Locate the cell with the specified text and output its [X, Y] center coordinate. 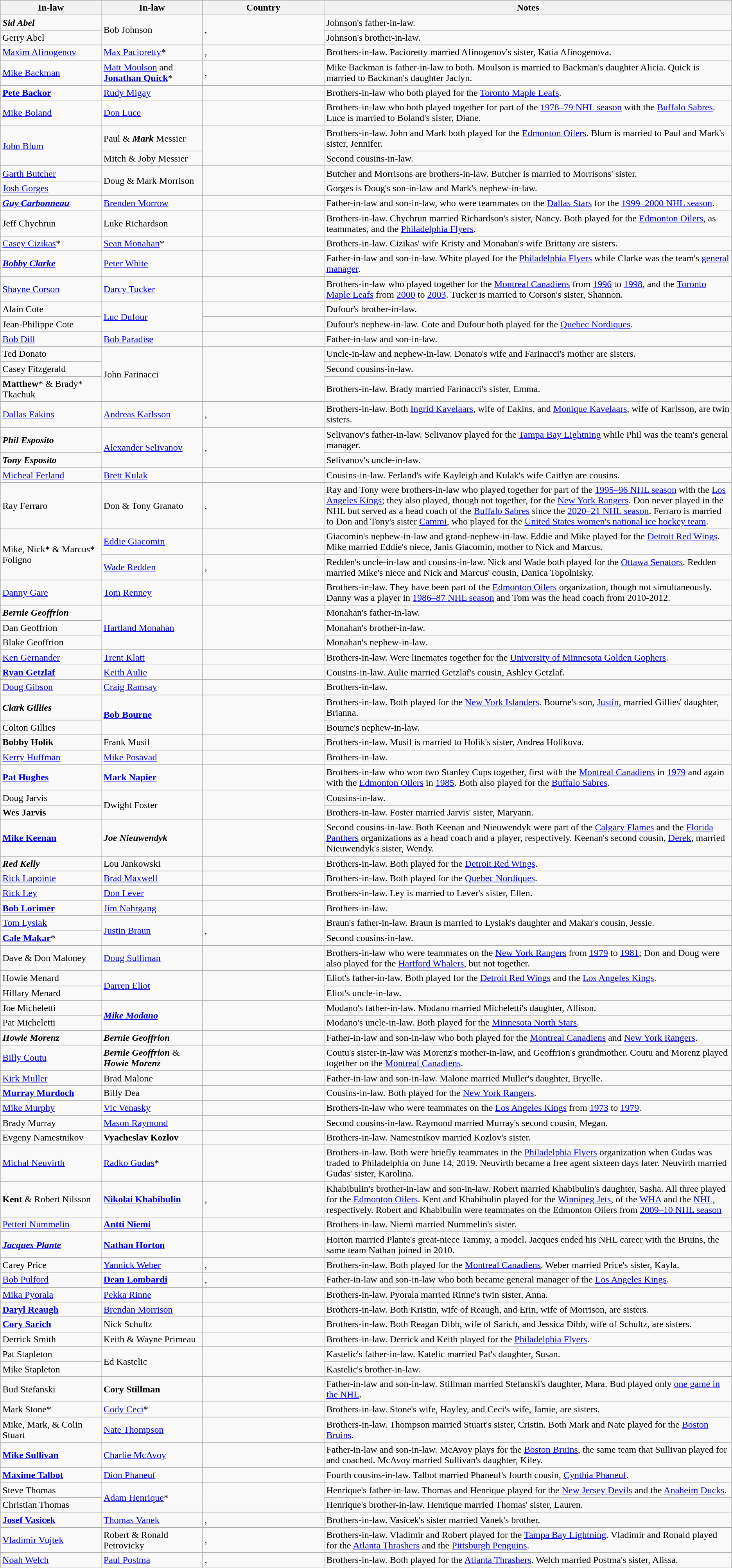
Jacques Plante [51, 1245]
Dave & Don Maloney [51, 958]
Paul & Mark Messier [152, 138]
Nikolai Khabibulin [152, 1199]
Andreas Karlsson [152, 415]
Ken Gernander [51, 657]
Bob Bourne [152, 715]
Kastelic's brother-in-law. [528, 1369]
Father-in-law and son-in-law. Malone married Muller's daughter, Bryelle. [528, 1078]
Joe Micheletti [51, 1008]
Mike Stapleton [51, 1369]
Father-in-law and son-in-law who both became general manager of the Los Angeles Kings. [528, 1280]
Paul Postma [152, 1560]
Nick Schultz [152, 1324]
Yannick Weber [152, 1265]
Cory Sarich [51, 1324]
Mitch & Joby Messier [152, 158]
Radko Gudas* [152, 1163]
Cory Stillman [152, 1389]
Father-in-law and son-in-law who both played for the Montreal Canadiens and New York Rangers. [528, 1038]
Brothers-in-law. Both played for the Quebec Nordiques. [528, 878]
Antti Niemi [152, 1225]
Brothers-in-law. Both played for the Montreal Canadiens. Weber married Price's sister, Kayla. [528, 1265]
Bob Dill [51, 339]
Brothers-in-law. Both Ingrid Kavelaars, wife of Eakins, and Monique Kavelaars, wife of Karlsson, are twin sisters. [528, 415]
Mike Keenan [51, 838]
Kerry Huffman [51, 757]
Brothers-in-law. Chychrun married Richardson's sister, Nancy. Both played for the Edmonton Oilers, as teammates, and the Philadelphia Flyers. [528, 223]
Brothers-in-law. Musil is married to Holik's sister, Andrea Holikova. [528, 742]
Doug Jarvis [51, 797]
Ray Ferraro [51, 505]
Max Pacioretty* [152, 52]
Gerry Abel [51, 38]
Guy Carbonneau [51, 203]
Tony Esposito [51, 460]
Eliot's uncle-in-law. [528, 993]
Micheal Ferland [51, 475]
Eddie Giacomin [152, 541]
Cale Makar* [51, 938]
Brothers-in-law. Stone's wife, Hayley, and Ceci's wife, Jamie, are sisters. [528, 1409]
Henrique's father-in-law. Thomas and Henrique played for the New Jersey Devils and the Anaheim Ducks. [528, 1490]
Peter White [152, 264]
Bobby Holik [51, 742]
Rudy Migay [152, 93]
Brothers-in-law. Both Kristin, wife of Reaugh, and Erin, wife of Morrison, are sisters. [528, 1309]
Uncle-in-law and nephew-in-law. Donato's wife and Farinacci's mother are sisters. [528, 354]
Craig Ramsay [152, 687]
Brothers-in-law. Both played for the New York Islanders. Bourne's son, Justin, married Gillies' daughter, Brianna. [528, 707]
Mika Pyorala [51, 1295]
Ryan Getzlaf [51, 672]
Mike Murphy [51, 1108]
Murray Murdoch [51, 1093]
Pat Micheletti [51, 1023]
Pat Hughes [51, 778]
Brothers-in-law. John and Mark both played for the Edmonton Oilers. Blum is married to Paul and Mark's sister, Jennifer. [528, 138]
Josef Vasicek [51, 1520]
Jeff Chychrun [51, 223]
Cody Ceci* [152, 1409]
Thomas Vanek [152, 1520]
Brothers-in-law. Vasicek's sister married Vanek's brother. [528, 1520]
Brothers-in-law. Ley is married to Lever's sister, Ellen. [528, 893]
Jean-Philippe Cote [51, 324]
Johnson's brother-in-law. [528, 38]
Cousins-in-law. Both played for the New York Rangers. [528, 1093]
Sean Monahan* [152, 244]
Pat Stapleton [51, 1354]
Carey Price [51, 1265]
Modano's uncle-in-law. Both played for the Minnesota North Stars. [528, 1023]
Danny Gare [51, 593]
Brothers-in-law. Both played for the Detroit Red Wings. [528, 863]
Modano's father-in-law. Modano married Micheletti's daughter, Allison. [528, 1008]
Keith Aulie [152, 672]
Frank Musil [152, 742]
Mike Backman is father-in-law to both. Moulson is married to Backman's daughter Alicia. Quick is married to Backman's daughter Jaclyn. [528, 73]
Phil Esposito [51, 440]
Johnson's father-in-law. [528, 23]
Billy Dea [152, 1093]
Matthew* & Brady* Tkachuk [51, 389]
Cousins-in-law. [528, 797]
Father-in-law and son-in-law. [528, 339]
Brothers-in-law who were teammates on the Los Angeles Kings from 1973 to 1979. [528, 1108]
John Farinacci [152, 374]
Selivanov's father-in-law. Selivanov played for the Tampa Bay Lightning while Phil was the team's general manager. [528, 440]
Brothers-in-law. Foster married Jarvis' sister, Maryann. [528, 812]
Mike Modano [152, 1015]
Selivanov's uncle-in-law. [528, 460]
Shayne Corson [51, 289]
Dufour's nephew-in-law. Cote and Dufour both played for the Quebec Nordiques. [528, 324]
Ed Kastelic [152, 1361]
Brett Kulak [152, 475]
Mike Backman [51, 73]
Brothers-in-law. Brady married Farinacci's sister, Emma. [528, 389]
Cousins-in-law. Ferland's wife Kayleigh and Kulak's wife Caitlyn are cousins. [528, 475]
Jim Nahrgang [152, 908]
Mark Stone* [51, 1409]
Alexander Selivanov [152, 447]
Bernie Geoffrion & Howie Morenz [152, 1058]
Lou Jankowski [152, 863]
Justin Braun [152, 930]
Horton married Plante's great-niece Tammy, a model. Jacques ended his NHL career with the Bruins, the same team Nathan joined in 2010. [528, 1245]
Brad Maxwell [152, 878]
Monahan's nephew-in-law. [528, 643]
Matt Moulson and Jonathan Quick* [152, 73]
Gorges is Doug's son-in-law and Mark's nephew-in-law. [528, 188]
Dan Geoffrion [51, 628]
Kent & Robert Nilsson [51, 1199]
Dufour's brother-in-law. [528, 309]
Brothers-in-law. Thompson married Stuart's sister, Cristin. Both Mark and Nate played for the Boston Bruins. [528, 1429]
Brothers-in-law who both played together for part of the 1978–79 NHL season with the Buffalo Sabres. Luce is married to Boland's sister, Diane. [528, 113]
Rick Lapointe [51, 878]
Dean Lombardi [152, 1280]
Doug Sulliman [152, 958]
Luke Richardson [152, 223]
Brothers-in-law. Both Reagan Dibb, wife of Sarich, and Jessica Dibb, wife of Schultz, are sisters. [528, 1324]
Noah Welch [51, 1560]
Wade Redden [152, 567]
Vladimir Vujtek [51, 1540]
Second cousins-in-law. Raymond married Murray's second cousin, Megan. [528, 1123]
Ted Donato [51, 354]
Howie Menard [51, 978]
Nate Thompson [152, 1429]
Hartland Monahan [152, 628]
Father-in-law and son-in-law, who were teammates on the Dallas Stars for the 1999–2000 NHL season. [528, 203]
Mark Napier [152, 778]
Brothers-in-law. Pyorala married Rinne's twin sister, Anna. [528, 1295]
Charlie McAvoy [152, 1455]
Brothers-in-law. Cizikas' wife Kristy and Monahan's wife Brittany are sisters. [528, 244]
Bourne's nephew-in-law. [528, 727]
Garth Butcher [51, 173]
Brothers-in-law. Derrick and Keith played for the Philadelphia Flyers. [528, 1339]
Casey Cizikas* [51, 244]
Mike, Mark, & Colin Stuart [51, 1429]
Keith & Wayne Primeau [152, 1339]
Brothers-in-law. Both played for the Atlanta Thrashers. Welch married Postma's sister, Alissa. [528, 1560]
Mike Boland [51, 113]
Monahan's brother-in-law. [528, 628]
Tom Lysiak [51, 923]
Hillary Menard [51, 993]
Brothers-in-law. Niemi married Nummelin's sister. [528, 1225]
Mason Raymond [152, 1123]
Petteri Nummelin [51, 1225]
Brothers-in-law. Namestnikov married Kozlov's sister. [528, 1138]
Maxim Afinogenov [51, 52]
Sid Abel [51, 23]
Doug & Mark Morrison [152, 181]
Alain Cote [51, 309]
Tom Renney [152, 593]
Father-in-law and son-in-law. Stillman married Stefanski's daughter, Mara. Bud played only one game in the NHL. [528, 1389]
Josh Gorges [51, 188]
Kastelic's father-in-law. Katelic married Pat's daughter, Susan. [528, 1354]
Blake Geoffrion [51, 643]
Brad Malone [152, 1078]
Luc Dufour [152, 317]
Dwight Foster [152, 805]
Rick Ley [51, 893]
Bobby Clarke [51, 264]
Casey Fitzgerald [51, 369]
Father-in-law and son-in-law. White played for the Philadelphia Flyers while Clarke was the team's general manager. [528, 264]
Brothers-in-law. Were linemates together for the University of Minnesota Golden Gophers. [528, 657]
Fourth cousins-in-law. Talbot married Phaneuf's fourth cousin, Cynthia Phaneuf. [528, 1475]
Don Lever [152, 893]
Howie Morenz [51, 1038]
Kirk Muller [51, 1078]
Colton Gillies [51, 727]
Mike Posavad [152, 757]
Derrick Smith [51, 1339]
Pekka Rinne [152, 1295]
Bob Pulford [51, 1280]
Don Luce [152, 113]
Notes [528, 8]
Robert & Ronald Petrovicky [152, 1540]
Evgeny Namestnikov [51, 1138]
Wes Jarvis [51, 812]
Billy Coutu [51, 1058]
Darren Eliot [152, 986]
Daryl Reaugh [51, 1309]
Christian Thomas [51, 1505]
Steve Thomas [51, 1490]
Mike Sullivan [51, 1455]
Brenden Morrow [152, 203]
Bob Lorimer [51, 908]
Doug Gibson [51, 687]
Adam Henrique* [152, 1498]
Bud Stefanski [51, 1389]
Clark Gillies [51, 707]
Bob Paradise [152, 339]
Maxime Talbot [51, 1475]
Eliot's father-in-law. Both played for the Detroit Red Wings and the Los Angeles Kings. [528, 978]
Bob Johnson [152, 30]
John Blum [51, 145]
Brothers-in-law who both played for the Toronto Maple Leafs. [528, 93]
Pete Backor [51, 93]
Country [264, 8]
Monahan's father-in-law. [528, 613]
Mike, Nick* & Marcus* Foligno [51, 554]
Cousins-in-law. Aulie married Getzlaf's cousin, Ashley Getzlaf. [528, 672]
Red Kelly [51, 863]
Joe Nieuwendyk [152, 838]
Brendan Morrison [152, 1309]
Don & Tony Granato [152, 505]
Coutu's sister-in-law was Morenz's mother-in-law, and Geoffrion's grandmother. Coutu and Morenz played together on the Montreal Canadiens. [528, 1058]
Darcy Tucker [152, 289]
Nathan Horton [152, 1245]
Michal Neuvirth [51, 1163]
Dion Phaneuf [152, 1475]
Butcher and Morrisons are brothers-in-law. Butcher is married to Morrisons' sister. [528, 173]
Vyacheslav Kozlov [152, 1138]
Trent Klatt [152, 657]
Brady Murray [51, 1123]
Brothers-in-law. Pacioretty married Afinogenov's sister, Katia Afinogenova. [528, 52]
Henrique's brother-in-law. Henrique married Thomas' sister, Lauren. [528, 1505]
Dallas Eakins [51, 415]
Braun's father-in-law. Braun is married to Lysiak's daughter and Makar's cousin, Jessie. [528, 923]
Vic Venasky [152, 1108]
